Find where the given text appears and provide that cell's center as (x, y) coordinate. 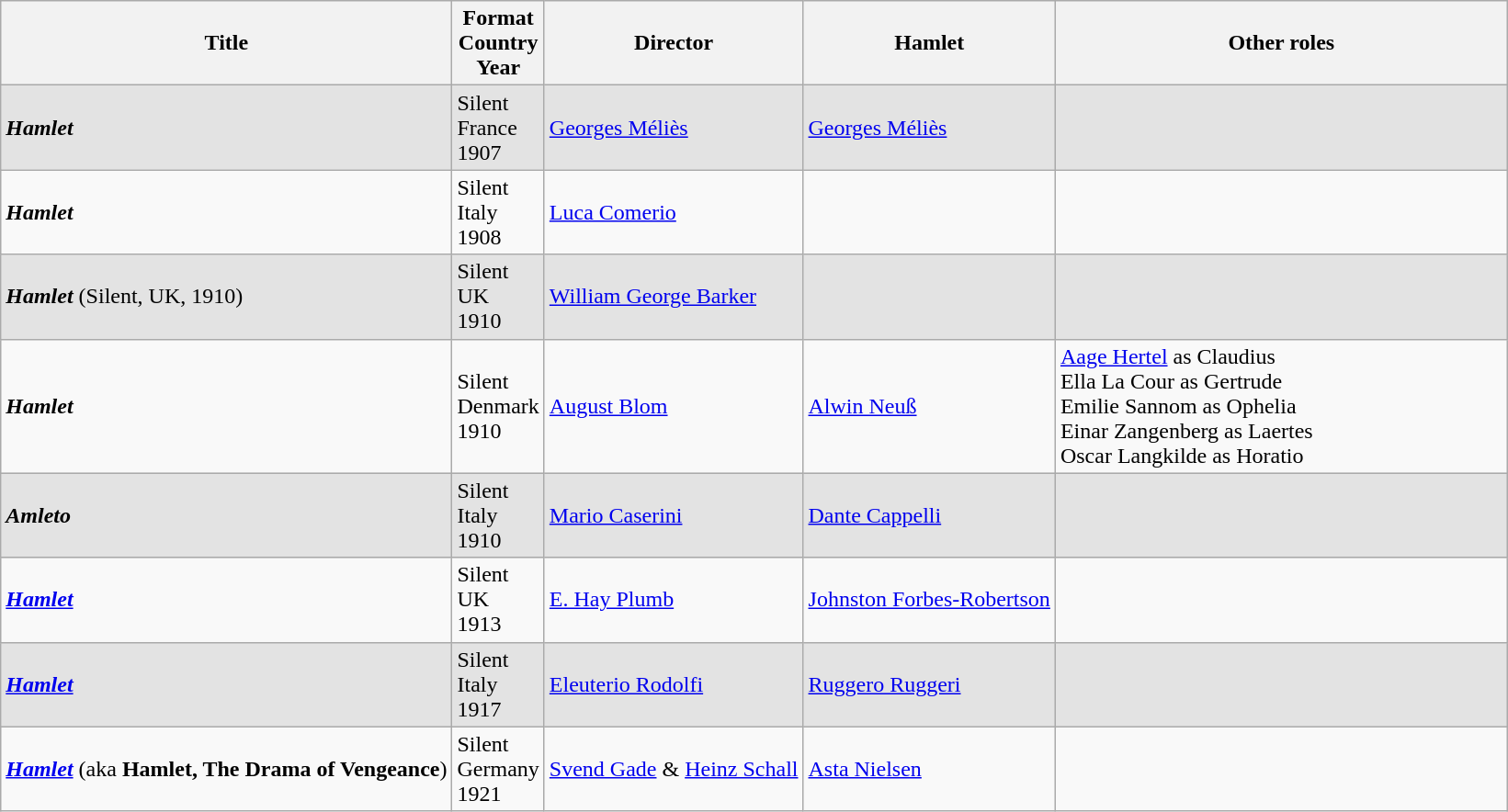
Director (674, 43)
Svend Gade & Heinz Schall (674, 769)
SilentItaly1908 (498, 212)
SilentGermany1921 (498, 769)
Other roles (1281, 43)
SilentItaly1917 (498, 684)
Alwin Neuß (929, 406)
Hamlet (Silent, UK, 1910) (226, 297)
Ruggero Ruggeri (929, 684)
SilentUK1910 (498, 297)
E. Hay Plumb (674, 600)
Dante Cappelli (929, 515)
William George Barker (674, 297)
Asta Nielsen (929, 769)
SilentFrance1907 (498, 128)
FormatCountryYear (498, 43)
Aage Hertel as ClaudiusElla La Cour as GertrudeEmilie Sannom as OpheliaEinar Zangenberg as LaertesOscar Langkilde as Horatio (1281, 406)
Eleuterio Rodolfi (674, 684)
Hamlet (aka Hamlet, The Drama of Vengeance) (226, 769)
Johnston Forbes-Robertson (929, 600)
SilentItaly1910 (498, 515)
SilentDenmark1910 (498, 406)
SilentUK1913 (498, 600)
August Blom (674, 406)
Amleto (226, 515)
Title (226, 43)
Luca Comerio (674, 212)
Mario Caserini (674, 515)
